Provide the [X, Y] coordinate of the cell's center where the given text is located.  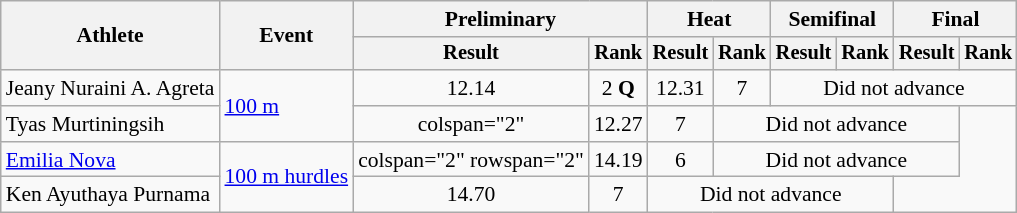
Final [956, 19]
100 m [286, 106]
Ken Ayuthaya Purnama [110, 195]
Heat [710, 19]
100 m hurdles [286, 178]
14.70 [471, 195]
Emilia Nova [110, 160]
12.31 [681, 88]
12.14 [471, 88]
Preliminary [500, 19]
colspan="2" rowspan="2" [471, 160]
Event [286, 36]
Semifinal [832, 19]
12.27 [618, 124]
14.19 [618, 160]
Tyas Murtiningsih [110, 124]
2 Q [618, 88]
6 [681, 160]
colspan="2" [471, 124]
Athlete [110, 36]
Jeany Nuraini A. Agreta [110, 88]
